Locate the cell with the specified text and output its (X, Y) center coordinate. 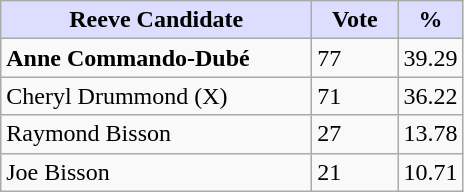
27 (355, 134)
Reeve Candidate (156, 20)
13.78 (430, 134)
Cheryl Drummond (X) (156, 96)
Raymond Bisson (156, 134)
39.29 (430, 58)
Joe Bisson (156, 172)
36.22 (430, 96)
77 (355, 58)
Vote (355, 20)
% (430, 20)
21 (355, 172)
10.71 (430, 172)
Anne Commando-Dubé (156, 58)
71 (355, 96)
